Search for the cell housing the specified text and yield its (x, y) center coordinate. 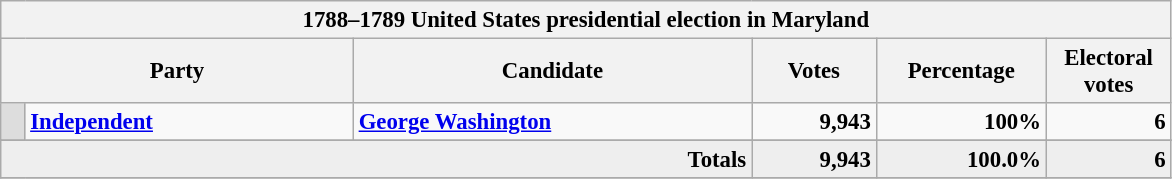
George Washington (552, 122)
1788–1789 United States presidential election in Maryland (586, 20)
100% (961, 122)
Party (178, 72)
Votes (814, 72)
Candidate (552, 72)
100.0% (961, 160)
Totals (376, 160)
Electoral votes (1108, 72)
Percentage (961, 72)
Independent (189, 122)
